Pinpoint the cell where the given text exists, returning its (x, y) midpoint coordinate. 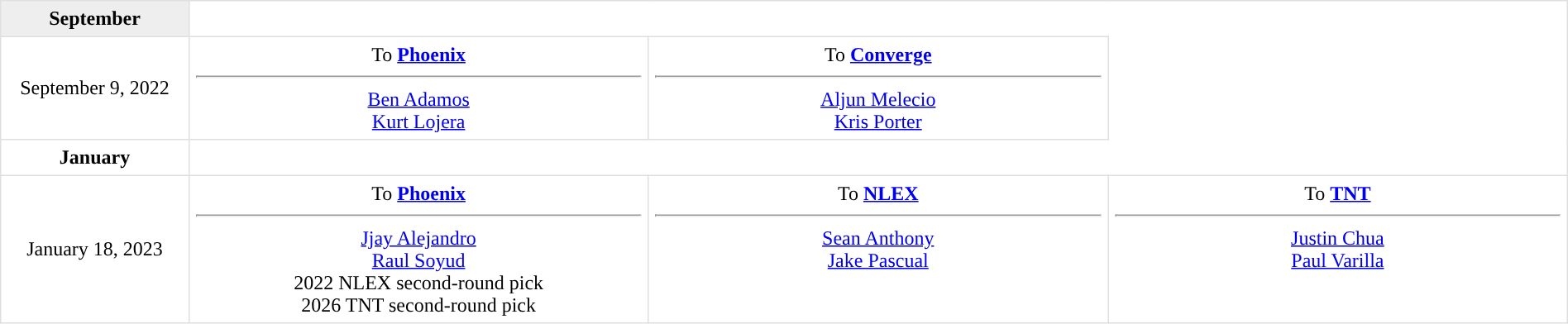
To PhoenixBen AdamosKurt Lojera (418, 88)
September (95, 19)
To NLEXSean AnthonyJake Pascual (878, 249)
To ConvergeAljun MelecioKris Porter (878, 88)
September 9, 2022 (95, 88)
To PhoenixJjay Alejandro Raul Soyud2022 NLEX second-round pick2026 TNT second-round pick (418, 249)
January (95, 158)
To TNTJustin ChuaPaul Varilla (1338, 249)
January 18, 2023 (95, 249)
